Provide the (X, Y) coordinate of the cell's center where the given text is located.  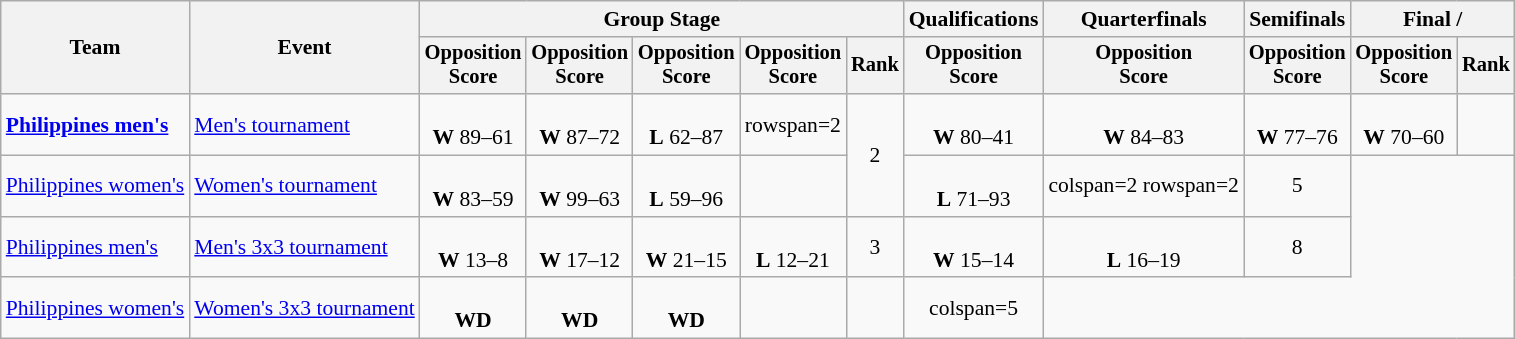
W 84–83 (1144, 124)
W 89–61 (474, 124)
W 70–60 (1404, 124)
Quarterfinals (1144, 19)
Qualifications (974, 19)
Women's tournament (304, 186)
Men's 3x3 tournament (304, 248)
Women's 3x3 tournament (304, 308)
colspan=2 rowspan=2 (1144, 186)
W 83–59 (474, 186)
Final / (1433, 19)
L 71–93 (974, 186)
L 59–96 (686, 186)
2 (875, 155)
Team (96, 48)
Group Stage (662, 19)
W 87–72 (580, 124)
rowspan=2 (794, 124)
W 80–41 (974, 124)
8 (1298, 248)
W 13–8 (474, 248)
L 62–87 (686, 124)
W 99–63 (580, 186)
W 17–12 (580, 248)
W 21–15 (686, 248)
W 77–76 (1298, 124)
Semifinals (1298, 19)
Event (304, 48)
5 (1298, 186)
Men's tournament (304, 124)
W 15–14 (974, 248)
colspan=5 (974, 308)
3 (875, 248)
L 12–21 (794, 248)
L 16–19 (1144, 248)
